Detect which cell encompasses the target text, then output its [x, y] center coordinate. 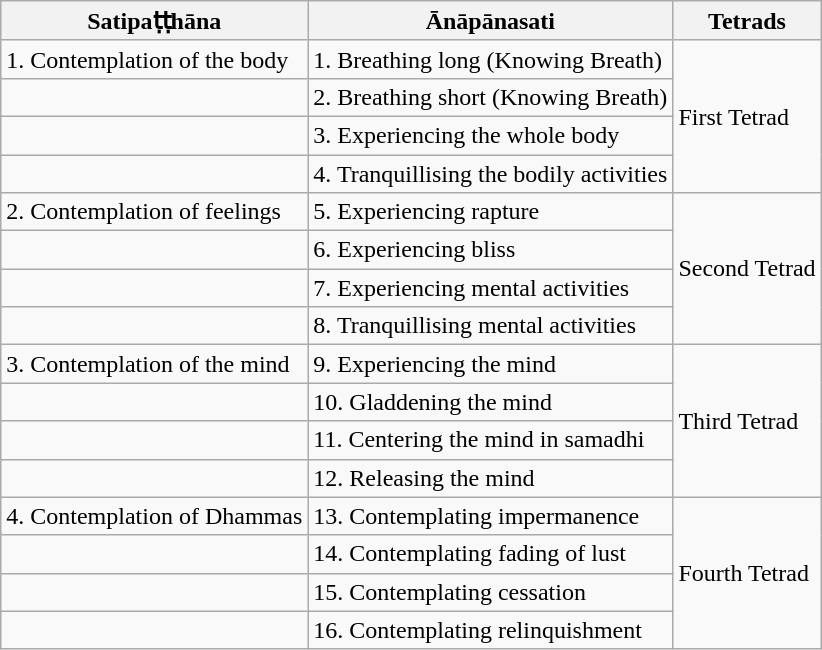
11. Centering the mind in samadhi [490, 440]
Second Tetrad [747, 269]
8. Tranquillising mental activities [490, 326]
2. Breathing short (Knowing Breath) [490, 97]
1. Contemplation of the body [154, 59]
2. Contemplation of feelings [154, 212]
13. Contemplating impermanence [490, 516]
4. Tranquillising the bodily activities [490, 173]
Tetrads [747, 21]
16. Contemplating relinquishment [490, 630]
First Tetrad [747, 116]
Ānāpānasati [490, 21]
14. Contemplating fading of lust [490, 554]
Fourth Tetrad [747, 573]
9. Experiencing the mind [490, 364]
6. Experiencing bliss [490, 250]
3. Experiencing the whole body [490, 135]
Third Tetrad [747, 421]
1. Breathing long (Knowing Breath) [490, 59]
7. Experiencing mental activities [490, 288]
4. Contemplation of Dhammas [154, 516]
Satipaṭṭhāna [154, 21]
3. Contemplation of the mind [154, 364]
12. Releasing the mind [490, 478]
15. Contemplating cessation [490, 592]
5. Experiencing rapture [490, 212]
10. Gladdening the mind [490, 402]
